Provide the [x, y] coordinate of the cell's center where the given text is located.  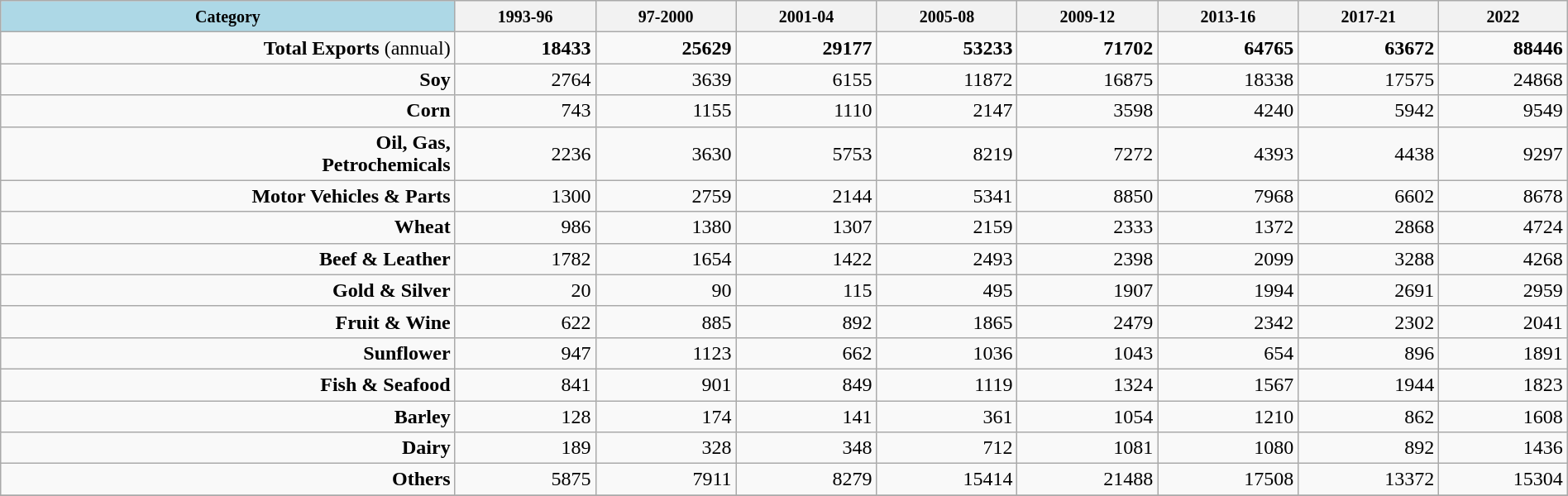
2691 [1369, 290]
7272 [1088, 154]
654 [1228, 353]
662 [806, 353]
8279 [806, 479]
1054 [1088, 416]
2022 [1503, 17]
7911 [666, 479]
2342 [1228, 322]
2001-04 [806, 17]
17575 [1369, 79]
8850 [1088, 196]
1654 [666, 259]
896 [1369, 353]
947 [525, 353]
1567 [1228, 384]
1123 [666, 353]
841 [525, 384]
1891 [1503, 353]
2005-08 [947, 17]
712 [947, 448]
4393 [1228, 154]
Gold & Silver [228, 290]
743 [525, 111]
15304 [1503, 479]
3639 [666, 79]
15414 [947, 479]
1036 [947, 353]
495 [947, 290]
2398 [1088, 259]
11872 [947, 79]
2764 [525, 79]
Oil, Gas,Petrochemicals [228, 154]
1436 [1503, 448]
1422 [806, 259]
2147 [947, 111]
2144 [806, 196]
24868 [1503, 79]
6155 [806, 79]
Wheat [228, 227]
Sunflower [228, 353]
71702 [1088, 48]
4268 [1503, 259]
4724 [1503, 227]
885 [666, 322]
17508 [1228, 479]
2159 [947, 227]
1372 [1228, 227]
5341 [947, 196]
2009-12 [1088, 17]
8219 [947, 154]
1907 [1088, 290]
2017-21 [1369, 17]
1993-96 [525, 17]
1119 [947, 384]
64765 [1228, 48]
2959 [1503, 290]
21488 [1088, 479]
328 [666, 448]
Dairy [228, 448]
5875 [525, 479]
348 [806, 448]
Others [228, 479]
2759 [666, 196]
18433 [525, 48]
3598 [1088, 111]
189 [525, 448]
2333 [1088, 227]
128 [525, 416]
1080 [1228, 448]
88446 [1503, 48]
115 [806, 290]
1994 [1228, 290]
20 [525, 290]
2302 [1369, 322]
174 [666, 416]
2868 [1369, 227]
4438 [1369, 154]
Soy [228, 79]
2013-16 [1228, 17]
Motor Vehicles & Parts [228, 196]
16875 [1088, 79]
Fish & Seafood [228, 384]
1608 [1503, 416]
7968 [1228, 196]
901 [666, 384]
1307 [806, 227]
2236 [525, 154]
2479 [1088, 322]
97-2000 [666, 17]
141 [806, 416]
1110 [806, 111]
2041 [1503, 322]
Barley [228, 416]
9549 [1503, 111]
Beef & Leather [228, 259]
Fruit & Wine [228, 322]
2493 [947, 259]
1043 [1088, 353]
1944 [1369, 384]
1823 [1503, 384]
Total Exports (annual) [228, 48]
Category [228, 17]
1380 [666, 227]
63672 [1369, 48]
4240 [1228, 111]
29177 [806, 48]
90 [666, 290]
622 [525, 322]
1155 [666, 111]
5753 [806, 154]
9297 [1503, 154]
3288 [1369, 259]
3630 [666, 154]
986 [525, 227]
5942 [1369, 111]
1210 [1228, 416]
1300 [525, 196]
13372 [1369, 479]
6602 [1369, 196]
18338 [1228, 79]
849 [806, 384]
Corn [228, 111]
1782 [525, 259]
862 [1369, 416]
2099 [1228, 259]
1324 [1088, 384]
1081 [1088, 448]
25629 [666, 48]
1865 [947, 322]
8678 [1503, 196]
53233 [947, 48]
361 [947, 416]
